Return the (X, Y) coordinate for the center point of the cell that contains the specified text.  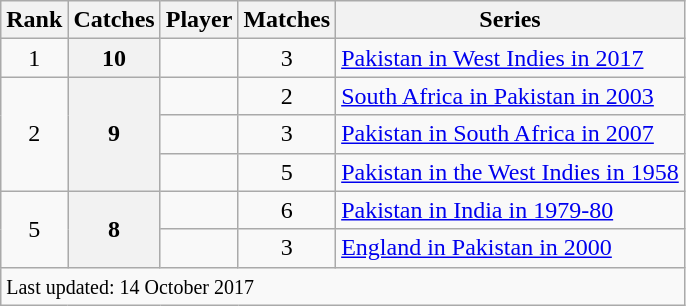
Last updated: 14 October 2017 (343, 286)
England in Pakistan in 2000 (510, 248)
Player (199, 20)
Series (510, 20)
Pakistan in West Indies in 2017 (510, 58)
Pakistan in the West Indies in 1958 (510, 172)
6 (287, 210)
8 (114, 229)
Pakistan in South Africa in 2007 (510, 134)
Catches (114, 20)
Rank (34, 20)
10 (114, 58)
Pakistan in India in 1979-80 (510, 210)
1 (34, 58)
South Africa in Pakistan in 2003 (510, 96)
Matches (287, 20)
9 (114, 134)
